Search for the cell housing the specified text and yield its (X, Y) center coordinate. 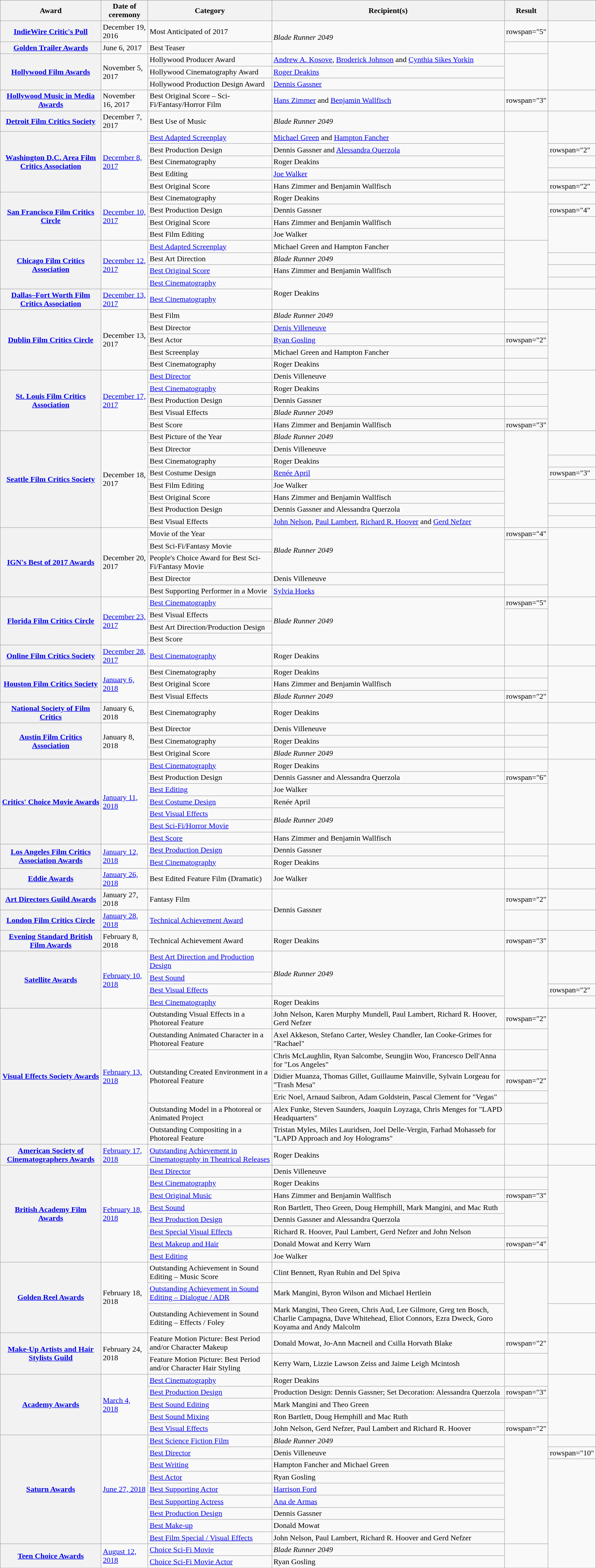
December 10, 2017 (125, 216)
Alex Funke, Steven Saunders, Joaquin Loyzaga, Chris Menges for "LAPD Headquarters" (388, 1114)
Outstanding Achievement in Sound Editing – Effects / Foley (210, 1318)
San Francisco Film Critics Circle (51, 216)
Austin Film Critics Association (51, 741)
Hollywood Film Awards (51, 72)
Florida Film Critics Circle (51, 621)
Critics' Choice Movie Awards (51, 801)
St. Louis Film Critics Association (51, 400)
Houston Film Critics Society (51, 684)
January 27, 2018 (125, 899)
Art Directors Guild Awards (51, 899)
March 4, 2018 (125, 1404)
Satellite Awards (51, 979)
February 17, 2018 (125, 1155)
Best Teaser (210, 48)
British Academy Film Awards (51, 1214)
Best Film (210, 316)
Donald Mowat and Kerry Warn (388, 1244)
Chris McLaughlin, Ryan Salcombe, Seungjin Woo, Francesco Dell'Anna for "Los Angeles" (388, 1060)
Los Angeles Film Critics Association Awards (51, 856)
Donald Mowat (388, 1525)
Evening Standard British Film Awards (51, 941)
Best Use of Music (210, 121)
Recipient(s) (388, 11)
January 26, 2018 (125, 879)
Golden Reel Awards (51, 1297)
Best Original Music (210, 1195)
January 11, 2018 (125, 801)
Date of ceremony (125, 11)
Hollywood Producer Award (210, 60)
Best Picture of the Year (210, 437)
Sylvia Hoeks (388, 591)
Movie of the Year (210, 534)
December 20, 2017 (125, 562)
Best Film Special / Visual Effects (210, 1538)
Kerry Warn, Lizzie Lawson Zeiss and Jaime Leigh Mcintosh (388, 1364)
Harrison Ford (388, 1489)
Feature Motion Picture: Best Period and/or Character Hair Styling (210, 1364)
Eric Noel, Arnaud Saibron, Adam Goldstein, Pascal Clement for "Vegas" (388, 1097)
December 8, 2017 (125, 162)
Fantasy Film (210, 899)
Ana de Armas (388, 1501)
Detroit Film Critics Society (51, 121)
February 10, 2018 (125, 979)
Production Design: Dennis Gassner; Set Decoration: Alessandra Querzola (388, 1392)
November 16, 2017 (125, 101)
Hollywood Production Design Award (210, 84)
Choice Sci-Fi Movie Actor (210, 1562)
Make-Up Artists and Hair Stylists Guild (51, 1354)
Best Art Direction and Production Design (210, 962)
Saturn Awards (51, 1489)
Tristan Myles, Miles Lauridsen, Joel Delle-Vergin, Farhad Mohasseb for "LAPD Approach and Joy Holograms" (388, 1134)
Best Screenplay (210, 352)
Hollywood Cinematography Award (210, 72)
February 24, 2018 (125, 1354)
December 7, 2017 (125, 121)
January 12, 2018 (125, 856)
Choice Sci-Fi Movie (210, 1550)
Outstanding Created Environment in a Photoreal Feature (210, 1076)
Result (526, 11)
Hollywood Music in Media Awards (51, 101)
Outstanding Achievement in Cinematography in Theatrical Releases (210, 1155)
IGN's Best of 2017 Awards (51, 562)
Teen Choice Awards (51, 1556)
Academy Awards (51, 1404)
National Society of Film Critics (51, 713)
December 17, 2017 (125, 400)
John Nelson, Karen Murphy Mundell, Paul Lambert, Richard R. Hoover, Gerd Nefzer (388, 1018)
Most Anticipated of 2017 (210, 31)
December 28, 2017 (125, 655)
Category (210, 11)
November 5, 2017 (125, 72)
Ron Bartlett, Theo Green, Doug Hemphill, Mark Mangini, and Mac Ruth (388, 1207)
Donald Mowat, Jo-Ann Macneil and Csilla Horvath Blake (388, 1343)
December 12, 2017 (125, 265)
Best Sci-Fi/Fantasy Movie (210, 546)
Best Science Fiction Film (210, 1441)
Dublin Film Critics Circle (51, 340)
Eddie Awards (51, 879)
Best Original Score – Sci-Fi/Fantasy/Horror Film (210, 101)
Best Sci-Fi/Horror Movie (210, 826)
rowspan="6" (526, 777)
Best Makeup and Hair (210, 1244)
February 8, 2018 (125, 941)
Best Make-up (210, 1525)
Outstanding Compositing in a Photoreal Feature (210, 1134)
Ron Bartlett, Doug Hemphill and Mac Ruth (388, 1417)
Outstanding Achievement in Sound Editing – Music Score (210, 1272)
Best Art Direction/Production Design (210, 627)
Outstanding Model in a Photoreal or Animated Project (210, 1114)
Hampton Fancher and Michael Green (388, 1465)
People's Choice Award for Best Sci-Fi/Fantasy Movie (210, 562)
Chicago Film Critics Association (51, 265)
Feature Motion Picture: Best Period and/or Character Makeup (210, 1343)
Axel Akkeson, Stefano Carter, Wesley Chandler, Ian Cooke-Grimes for "Rachael" (388, 1039)
Mark Mangini, Byron Wilson and Michael Hertlein (388, 1293)
Outstanding Visual Effects in a Photoreal Feature (210, 1018)
Andrew A. Kosove, Broderick Johnson and Cynthia Sikes Yorkin (388, 60)
December 18, 2017 (125, 479)
January 8, 2018 (125, 741)
rowspan="10" (572, 1453)
Best Supporting Actress (210, 1501)
Best Sound Mixing (210, 1417)
Didier Muanza, Thomas Gillet, Guillaume Mainville, Sylvain Lorgeau for "Trash Mesa" (388, 1081)
Best Sound Editing (210, 1404)
Golden Trailer Awards (51, 48)
Best Writing (210, 1465)
Best Art Direction (210, 259)
June 6, 2017 (125, 48)
Best Supporting Performer in a Movie (210, 591)
Clint Bennett, Ryan Rubin and Del Spiva (388, 1272)
Best Supporting Actor (210, 1489)
London Film Critics Circle (51, 920)
Best Special Visual Effects (210, 1232)
Best Edited Feature Film (Dramatic) (210, 879)
Mark Mangini and Theo Green (388, 1404)
December 23, 2017 (125, 621)
June 27, 2018 (125, 1489)
February 13, 2018 (125, 1076)
August 12, 2018 (125, 1556)
Seattle Film Critics Society (51, 479)
Visual Effects Society Awards (51, 1076)
December 19, 2016 (125, 31)
Outstanding Achievement in Sound Editing – Dialogue / ADR (210, 1293)
Richard R. Hoover, Paul Lambert, Gerd Nefzer and John Nelson (388, 1232)
Online Film Critics Society (51, 655)
Dallas–Fort Worth Film Critics Association (51, 299)
Outstanding Animated Character in a Photoreal Feature (210, 1039)
Award (51, 11)
Washington D.C. Area Film Critics Association (51, 162)
January 28, 2018 (125, 920)
American Society of Cinematographers Awards (51, 1155)
IndieWire Critic's Poll (51, 31)
John Nelson, Gerd Nefzer, Paul Lambert and Richard R. Hoover (388, 1429)
